Scan for the cell matching the given text and deliver its [X, Y] coordinate at center. 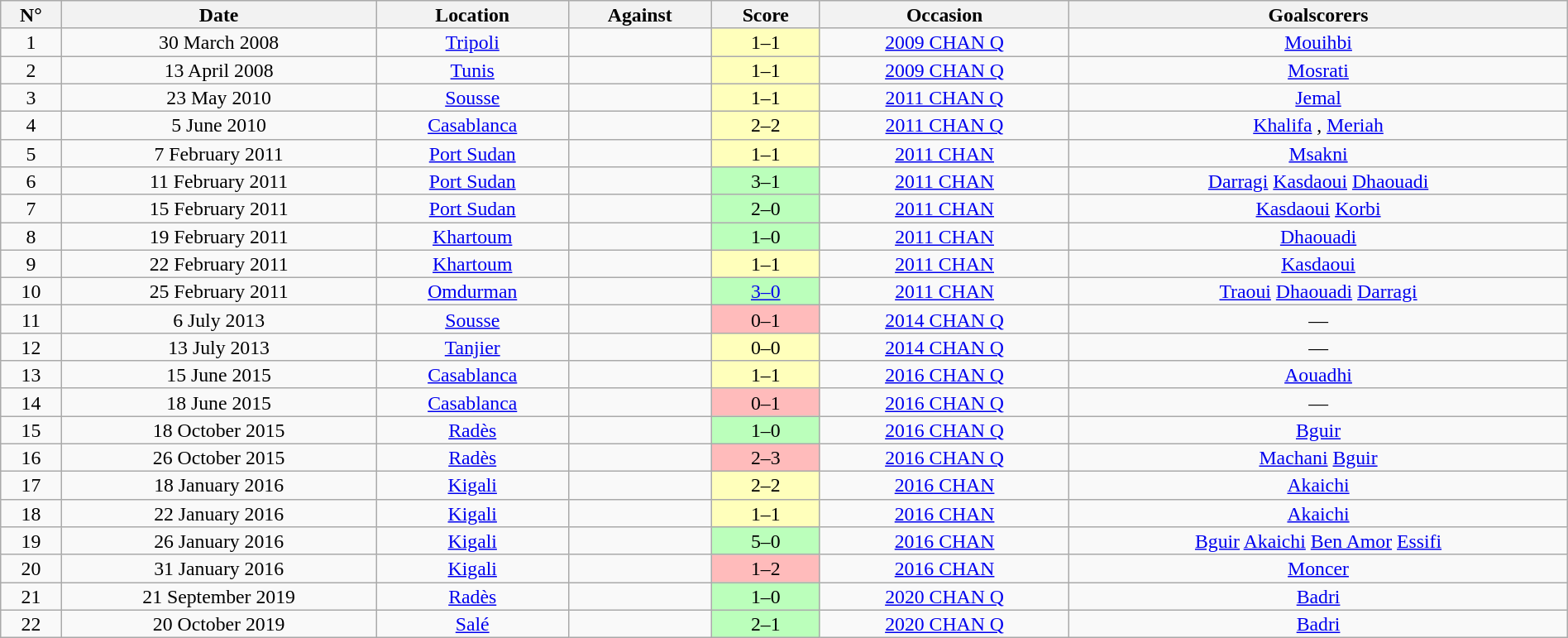
26 January 2016 [218, 540]
1–2 [766, 568]
30 March 2008 [218, 41]
Darragi Kasdaoui Dhaouadi [1318, 180]
14 [31, 402]
Mouihbi [1318, 41]
Tunis [472, 70]
N° [31, 15]
Mosrati [1318, 70]
Dhaouadi [1318, 235]
Omdurman [472, 291]
Jemal [1318, 98]
2–3 [766, 457]
5–0 [766, 540]
18 October 2015 [218, 430]
6 July 2013 [218, 319]
Kasdaoui Korbi [1318, 209]
22 January 2016 [218, 513]
22 February 2011 [218, 263]
Date [218, 15]
15 [31, 430]
Moncer [1318, 568]
20 October 2019 [218, 624]
6 [31, 180]
Traoui Dhaouadi Darragi [1318, 291]
18 [31, 513]
11 February 2011 [218, 180]
3 [31, 98]
19 February 2011 [218, 235]
Khalifa , Meriah [1318, 124]
17 [31, 485]
15 February 2011 [218, 209]
11 [31, 319]
22 [31, 624]
2–0 [766, 209]
Aouadhi [1318, 374]
Against [640, 15]
Kasdaoui [1318, 263]
9 [31, 263]
Score [766, 15]
25 February 2011 [218, 291]
Salé [472, 624]
16 [31, 457]
7 [31, 209]
21 [31, 596]
31 January 2016 [218, 568]
Msakni [1318, 152]
18 January 2016 [218, 485]
7 February 2011 [218, 152]
Machani Bguir [1318, 457]
20 [31, 568]
Goalscorers [1318, 15]
Bguir Akaichi Ben Amor Essifi [1318, 540]
13 July 2013 [218, 346]
3–1 [766, 180]
2 [31, 70]
5 June 2010 [218, 124]
5 [31, 152]
23 May 2010 [218, 98]
12 [31, 346]
2–1 [766, 624]
1 [31, 41]
Bguir [1318, 430]
10 [31, 291]
Occasion [944, 15]
Tripoli [472, 41]
19 [31, 540]
0–0 [766, 346]
18 June 2015 [218, 402]
15 June 2015 [218, 374]
13 April 2008 [218, 70]
13 [31, 374]
26 October 2015 [218, 457]
Tanjier [472, 346]
3–0 [766, 291]
21 September 2019 [218, 596]
4 [31, 124]
Location [472, 15]
8 [31, 235]
